Return (X, Y) of the center of cell containing provided text 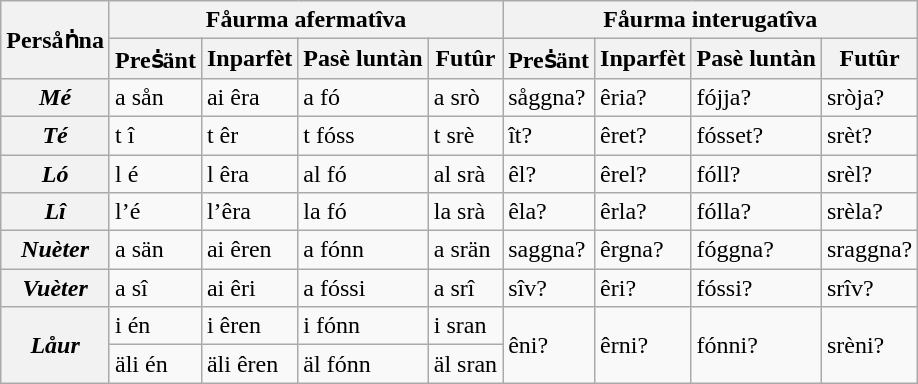
al srà (465, 173)
srèla? (869, 212)
ai êri (249, 288)
êrel? (643, 173)
êni? (549, 345)
la fó (363, 212)
l é (155, 173)
al fó (363, 173)
srîv? (869, 288)
ai êra (249, 97)
êla? (549, 212)
ît? (549, 135)
l êra (249, 173)
fóll? (756, 173)
srèni? (869, 345)
Vuèter (56, 288)
t î (155, 135)
a sån (155, 97)
sròja? (869, 97)
Fåurma afermatîva (306, 20)
Lî (56, 212)
a fónn (363, 250)
i fónn (363, 326)
Låur (56, 345)
äl sran (465, 364)
t êr (249, 135)
srèl? (869, 173)
såggna? (549, 97)
äli én (155, 364)
êrla? (643, 212)
fónni? (756, 345)
äl fónn (363, 364)
l’êra (249, 212)
fólla? (756, 212)
saggna? (549, 250)
fóggna? (756, 250)
a fó (363, 97)
sîv? (549, 288)
Persåṅna (56, 40)
l’é (155, 212)
êrni? (643, 345)
Fåurma interugatîva (710, 20)
t srè (465, 135)
a sî (155, 288)
fóssi? (756, 288)
a fóssi (363, 288)
Nuèter (56, 250)
äli êren (249, 364)
t fóss (363, 135)
Ló (56, 173)
Mé (56, 97)
sraggna? (869, 250)
a sän (155, 250)
ai êren (249, 250)
la srà (465, 212)
a srò (465, 97)
êrgna? (643, 250)
i én (155, 326)
êret? (643, 135)
i êren (249, 326)
i sran (465, 326)
êria? (643, 97)
srèt? (869, 135)
fójja? (756, 97)
a srän (465, 250)
êri? (643, 288)
fósset? (756, 135)
êl? (549, 173)
a srî (465, 288)
Té (56, 135)
